Find where the given text appears and provide that cell's center as (X, Y) coordinate. 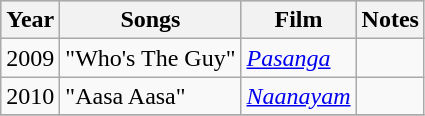
Year (30, 20)
2009 (30, 58)
"Aasa Aasa" (150, 96)
"Who's The Guy" (150, 58)
Notes (390, 20)
Songs (150, 20)
Pasanga (298, 58)
Film (298, 20)
2010 (30, 96)
Naanayam (298, 96)
